Find where the given text appears and provide that cell's center as (x, y) coordinate. 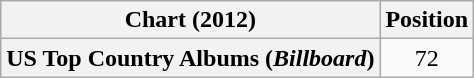
72 (427, 58)
Chart (2012) (190, 20)
Position (427, 20)
US Top Country Albums (Billboard) (190, 58)
